Pinpoint the cell where the given text exists, returning its [X, Y] midpoint coordinate. 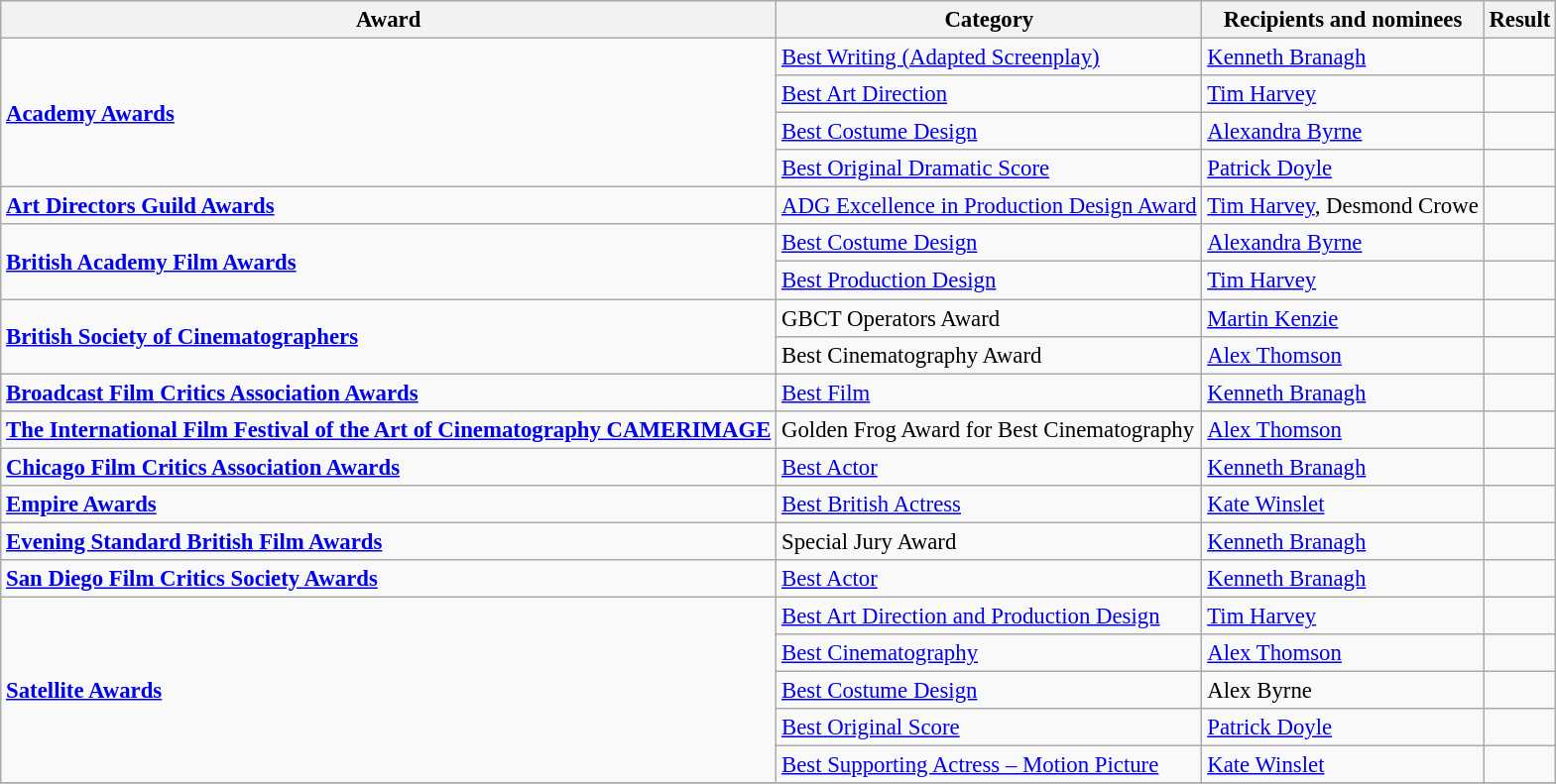
British Academy Film Awards [389, 262]
Golden Frog Award for Best Cinematography [990, 429]
Alex Byrne [1343, 691]
Satellite Awards [389, 690]
GBCT Operators Award [990, 318]
Award [389, 20]
Academy Awards [389, 113]
Result [1519, 20]
Martin Kenzie [1343, 318]
Category [990, 20]
Best Supporting Actress – Motion Picture [990, 765]
Best Original Score [990, 728]
Recipients and nominees [1343, 20]
Best Film [990, 392]
Evening Standard British Film Awards [389, 541]
Broadcast Film Critics Association Awards [389, 392]
ADG Excellence in Production Design Award [990, 206]
Best Cinematography Award [990, 355]
The International Film Festival of the Art of Cinematography CAMERIMAGE [389, 429]
Best Art Direction [990, 94]
Tim Harvey, Desmond Crowe [1343, 206]
Best Art Direction and Production Design [990, 616]
Best British Actress [990, 504]
Chicago Film Critics Association Awards [389, 467]
Best Original Dramatic Score [990, 168]
Best Cinematography [990, 653]
Art Directors Guild Awards [389, 206]
Best Writing (Adapted Screenplay) [990, 57]
San Diego Film Critics Society Awards [389, 579]
British Society of Cinematographers [389, 337]
Empire Awards [389, 504]
Special Jury Award [990, 541]
Best Production Design [990, 280]
